Find where the given text appears and provide that cell's center as (x, y) coordinate. 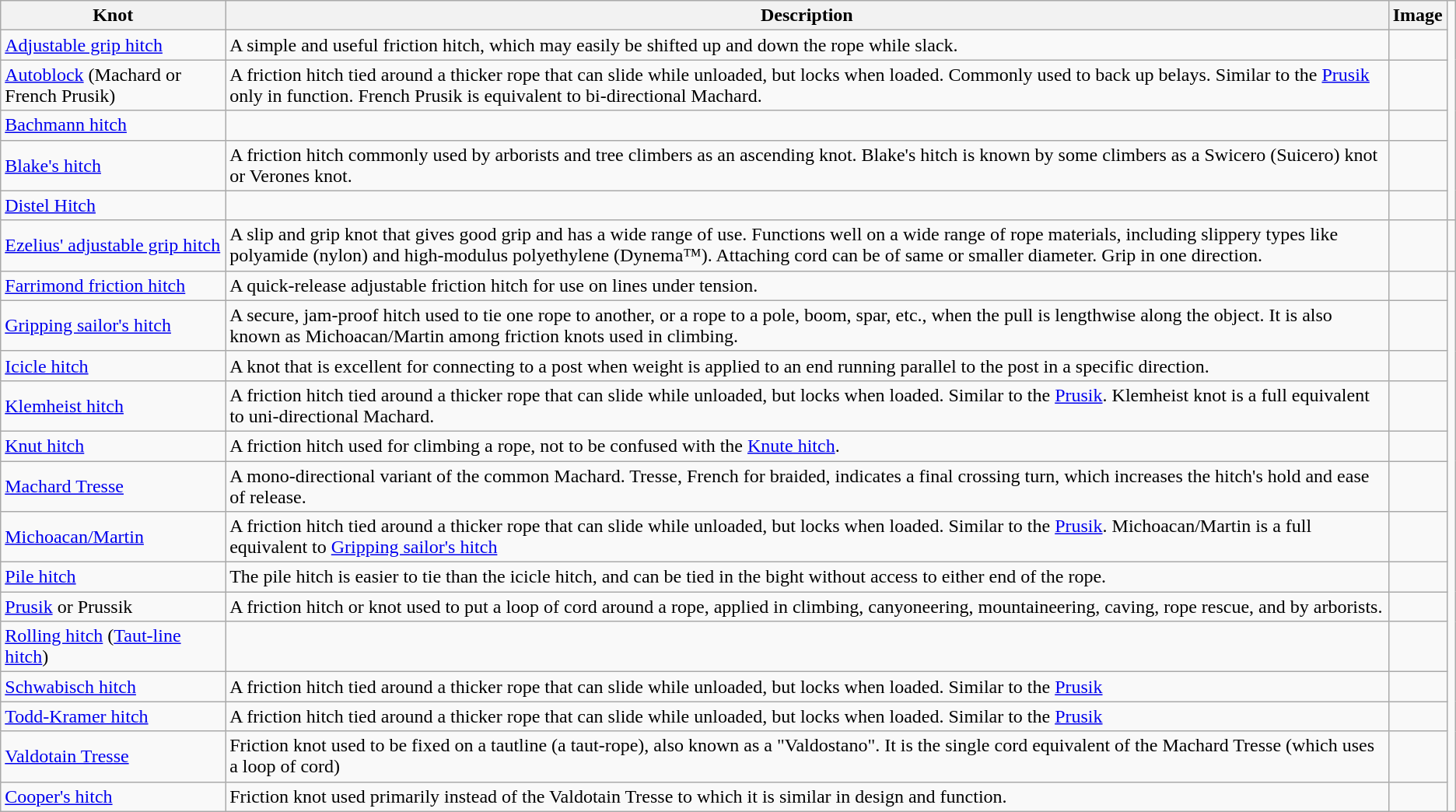
Machard Tresse (114, 485)
A friction hitch used for climbing a rope, not to be confused with the Knute hitch. (807, 446)
Friction knot used primarily instead of the Valdotain Tresse to which it is similar in design and function. (807, 796)
Gripping sailor's hitch (114, 325)
Knot (114, 16)
Distel Hitch (114, 205)
Valdotain Tresse (114, 756)
Rolling hitch (Taut-line hitch) (114, 647)
Image (1417, 16)
Autoblock (Machard or French Prusik) (114, 86)
Todd-Kramer hitch (114, 716)
Bachmann hitch (114, 125)
Prusik or Prussik (114, 607)
Knut hitch (114, 446)
The pile hitch is easier to tie than the icicle hitch, and can be tied in the bight without access to either end of the rope. (807, 577)
Blake's hitch (114, 165)
Schwabisch hitch (114, 687)
Icicle hitch (114, 366)
A simple and useful friction hitch, which may easily be shifted up and down the rope while slack. (807, 45)
Description (807, 16)
A knot that is excellent for connecting to a post when weight is applied to an end running parallel to the post in a specific direction. (807, 366)
Farrimond friction hitch (114, 285)
Klemheist hitch (114, 406)
Adjustable grip hitch (114, 45)
Michoacan/Martin (114, 537)
Pile hitch (114, 577)
Cooper's hitch (114, 796)
A quick-release adjustable friction hitch for use on lines under tension. (807, 285)
Ezelius' adjustable grip hitch (114, 246)
